Determine the [X, Y] coordinate at the center of the cell enclosing the given text.  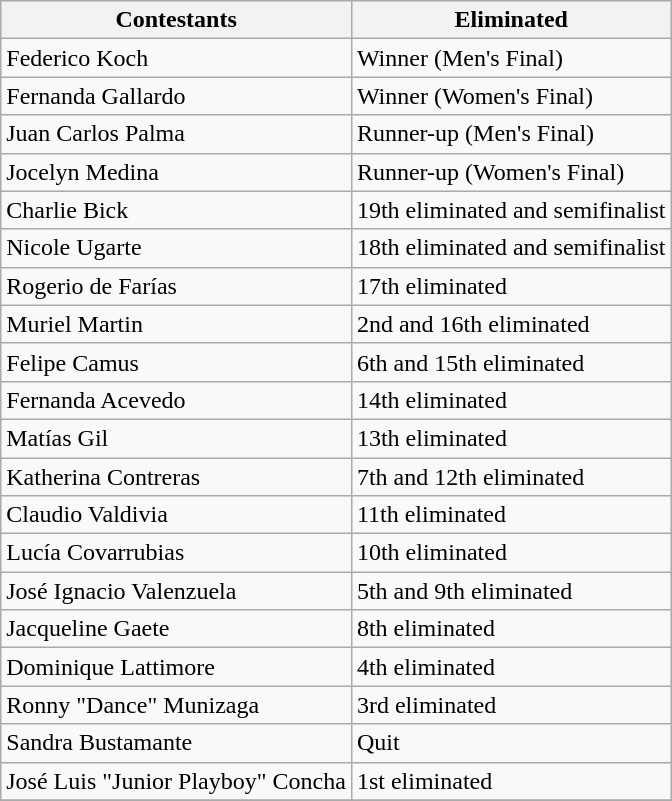
Fernanda Gallardo [176, 96]
Quit [511, 743]
17th eliminated [511, 286]
2nd and 16th eliminated [511, 324]
Winner (Women's Final) [511, 96]
Jacqueline Gaete [176, 629]
13th eliminated [511, 438]
6th and 15th eliminated [511, 362]
Lucía Covarrubias [176, 553]
4th eliminated [511, 667]
Federico Koch [176, 58]
Sandra Bustamante [176, 743]
14th eliminated [511, 400]
Jocelyn Medina [176, 172]
Claudio Valdivia [176, 515]
19th eliminated and semifinalist [511, 210]
Contestants [176, 20]
Runner-up (Men's Final) [511, 134]
Nicole Ugarte [176, 248]
José Luis "Junior Playboy" Concha [176, 781]
Juan Carlos Palma [176, 134]
18th eliminated and semifinalist [511, 248]
7th and 12th eliminated [511, 477]
Muriel Martin [176, 324]
Matías Gil [176, 438]
Felipe Camus [176, 362]
3rd eliminated [511, 705]
Eliminated [511, 20]
Rogerio de Farías [176, 286]
Winner (Men's Final) [511, 58]
Dominique Lattimore [176, 667]
Runner-up (Women's Final) [511, 172]
Katherina Contreras [176, 477]
Ronny "Dance" Munizaga [176, 705]
11th eliminated [511, 515]
1st eliminated [511, 781]
10th eliminated [511, 553]
8th eliminated [511, 629]
Fernanda Acevedo [176, 400]
5th and 9th eliminated [511, 591]
José Ignacio Valenzuela [176, 591]
Charlie Bick [176, 210]
